Detect which cell encompasses the target text, then output its (x, y) center coordinate. 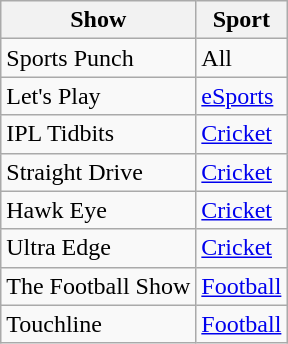
eSports (242, 96)
Straight Drive (98, 172)
Touchline (98, 324)
Let's Play (98, 96)
Sports Punch (98, 58)
IPL Tidbits (98, 134)
Sport (242, 20)
Hawk Eye (98, 210)
The Football Show (98, 286)
Ultra Edge (98, 248)
All (242, 58)
Show (98, 20)
